Detect which cell encompasses the target text, then output its (X, Y) center coordinate. 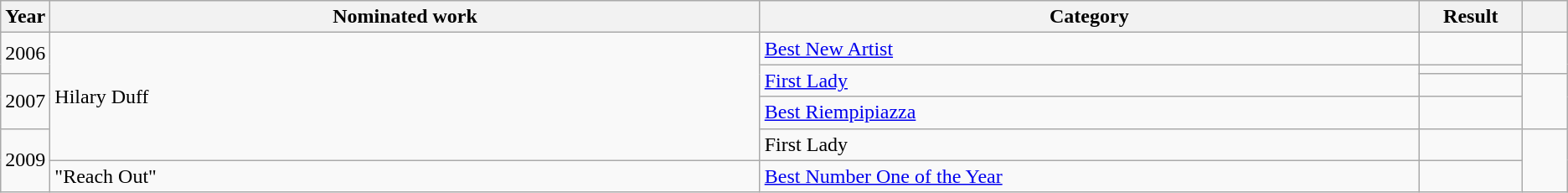
2007 (25, 101)
Hilary Duff (405, 96)
Best Number One of the Year (1089, 176)
Best Riempipiazza (1089, 112)
2006 (25, 54)
"Reach Out" (405, 176)
Nominated work (405, 17)
2009 (25, 160)
Year (25, 17)
Best New Artist (1089, 49)
Result (1471, 17)
Category (1089, 17)
